Identify which cell holds the provided text, then report its [X, Y] central coordinate. 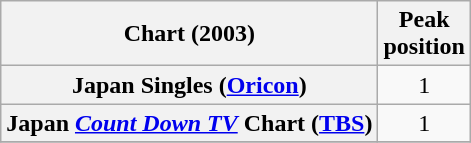
Japan Singles (Oricon) [190, 85]
Japan Count Down TV Chart (TBS) [190, 123]
Peakposition [424, 34]
Chart (2003) [190, 34]
